Pinpoint the cell where the given text exists, returning its (x, y) midpoint coordinate. 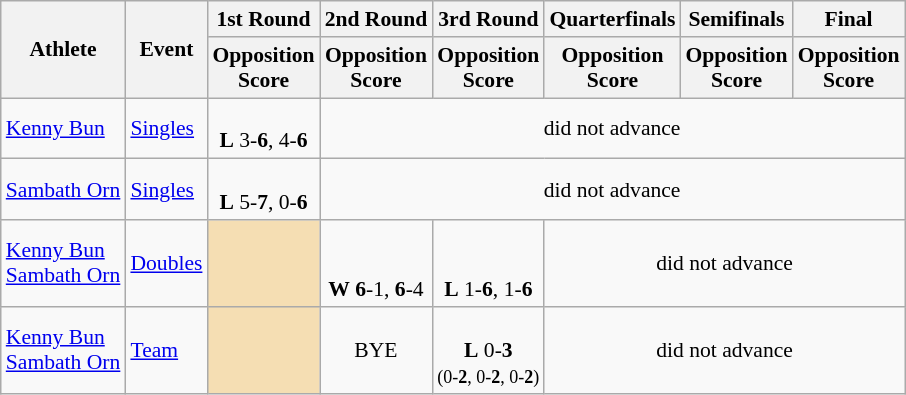
Team (166, 350)
W 6-1, 6-4 (376, 264)
Kenny Bun (64, 128)
2nd Round (376, 19)
Sambath Orn (64, 190)
Final (849, 19)
1st Round (263, 19)
Semifinals (736, 19)
3rd Round (488, 19)
L 0-3(0-2, 0-2, 0-2) (488, 350)
L 3-6, 4-6 (263, 128)
Event (166, 50)
Athlete (64, 50)
L 5-7, 0-6 (263, 190)
Doubles (166, 264)
L 1-6, 1-6 (488, 264)
BYE (376, 350)
Quarterfinals (612, 19)
